Pinpoint the cell where the given text exists, returning its [x, y] midpoint coordinate. 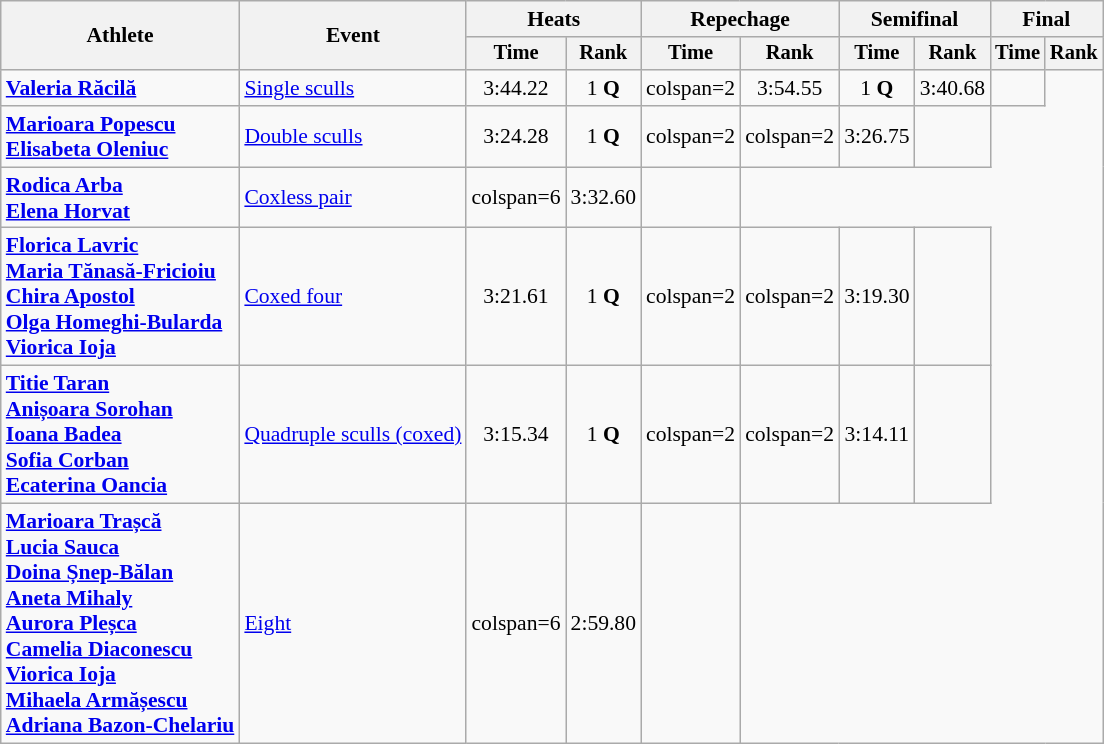
Final [1046, 19]
Repechage [740, 19]
Rodica ArbaElena Horvat [120, 198]
Double sculls [352, 136]
3:26.75 [876, 136]
Marioara PopescuElisabeta Oleniuc [120, 136]
Athlete [120, 36]
Titie TaranAnișoara SorohanIoana BadeaSofia CorbanEcaterina Oancia [120, 435]
3:32.60 [604, 198]
Quadruple sculls (coxed) [352, 435]
3:24.28 [516, 136]
2:59.80 [604, 624]
3:21.61 [516, 297]
Coxless pair [352, 198]
Marioara TrașcăLucia SaucaDoina Șnep-BălanAneta MihalyAurora PleșcaCamelia DiaconescuViorica IojaMihaela ArmășescuAdriana Bazon-Chelariu [120, 624]
3:15.34 [516, 435]
Valeria Răcilă [120, 88]
Florica LavricMaria Tănasă-FricioiuChira ApostolOlga Homeghi-BulardaViorica Ioja [120, 297]
Eight [352, 624]
3:19.30 [876, 297]
Coxed four [352, 297]
Heats [554, 19]
3:54.55 [790, 88]
3:44.22 [516, 88]
3:14.11 [876, 435]
3:40.68 [952, 88]
Single sculls [352, 88]
Semifinal [914, 19]
Event [352, 36]
